Capture the cell that displays the provided text and extract its (X, Y) central coordinate. 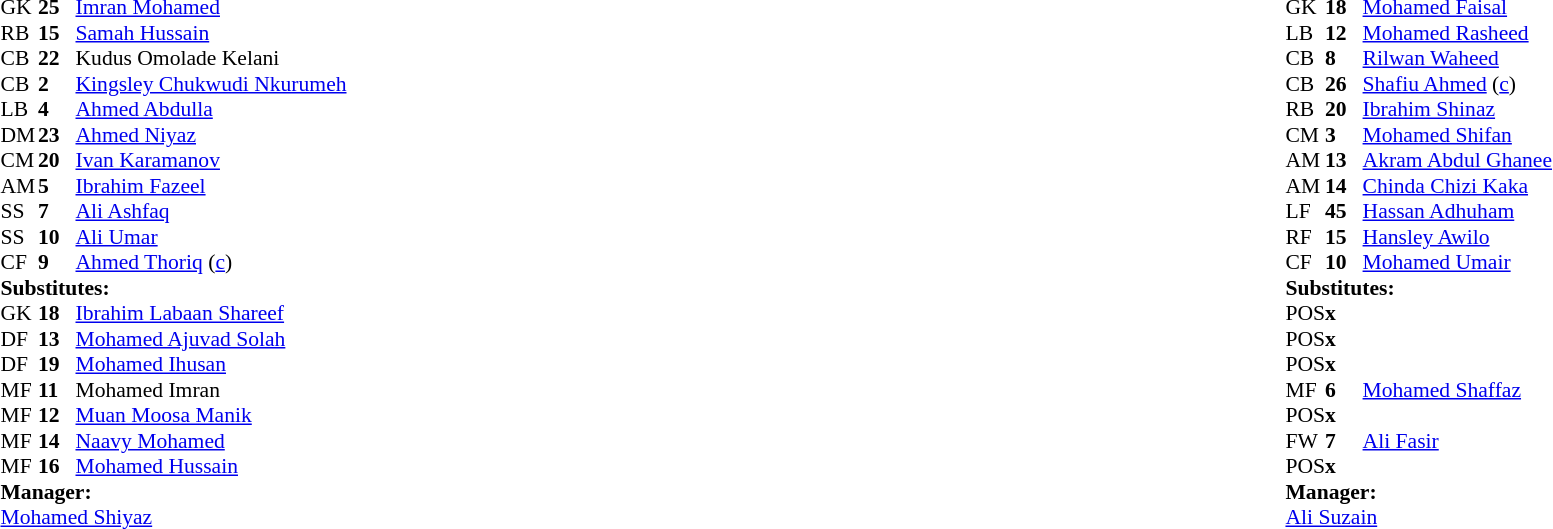
LF (1305, 211)
Rilwan Waheed (1458, 59)
23 (57, 135)
Samah Hussain (212, 33)
8 (1344, 59)
6 (1344, 390)
GK (19, 313)
Ibrahim Labaan Shareef (212, 313)
19 (57, 365)
18 (57, 313)
Shafiu Ahmed (c) (1458, 84)
Ibrahim Fazeel (212, 186)
2 (57, 84)
Mohamed Imran (212, 390)
Ali Ashfaq (212, 211)
Mohamed Ajuvad Solah (212, 339)
5 (57, 186)
9 (57, 263)
4 (57, 109)
Ali Fasir (1458, 441)
Chinda Chizi Kaka (1458, 186)
Mohamed Umair (1458, 263)
Hansley Awilo (1458, 237)
Mohamed Shifan (1458, 135)
Muan Moosa Manik (212, 415)
Mohamed Shaffaz (1458, 390)
Kingsley Chukwudi Nkurumeh (212, 84)
11 (57, 390)
Mohamed Hussain (212, 467)
Mohamed Rasheed (1458, 33)
DM (19, 135)
26 (1344, 84)
Ahmed Thoriq (c) (212, 263)
RF (1305, 237)
Ali Umar (212, 237)
Naavy Mohamed (212, 441)
Ibrahim Shinaz (1458, 109)
22 (57, 59)
Hassan Adhuham (1458, 211)
Ahmed Niyaz (212, 135)
Ivan Karamanov (212, 161)
Akram Abdul Ghanee (1458, 161)
3 (1344, 135)
16 (57, 467)
45 (1344, 211)
Mohamed Ihusan (212, 365)
FW (1305, 441)
Kudus Omolade Kelani (212, 59)
Ahmed Abdulla (212, 109)
